Determine the (x, y) coordinate at the center of the cell enclosing the given text.  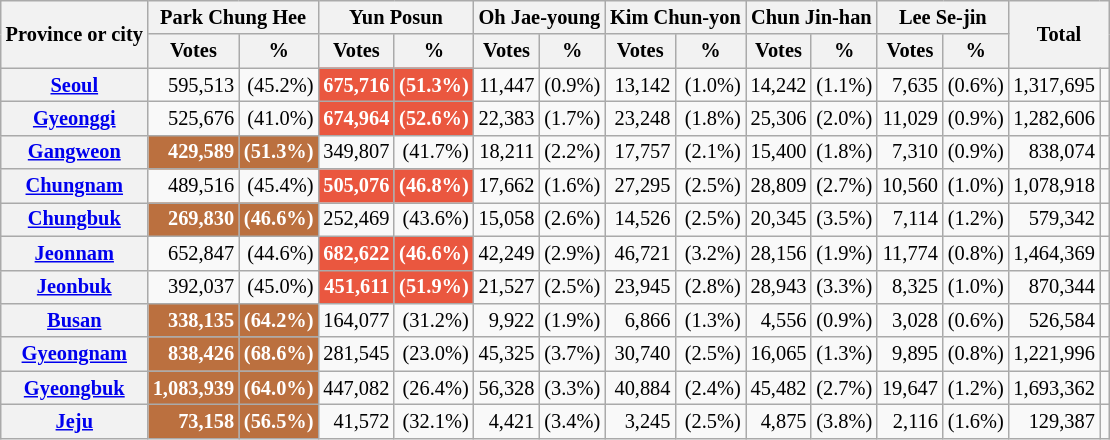
(3.4%) (572, 421)
7,310 (910, 152)
(68.6%) (278, 354)
11,029 (910, 118)
252,469 (356, 219)
838,426 (194, 354)
505,076 (356, 186)
338,135 (194, 320)
Yun Posun (396, 17)
14,526 (640, 219)
(2.9%) (572, 253)
20,345 (779, 219)
23,248 (640, 118)
(64.0%) (278, 388)
(46.8%) (434, 186)
21,527 (507, 287)
4,421 (507, 421)
(2.4%) (710, 388)
595,513 (194, 85)
281,545 (356, 354)
(52.6%) (434, 118)
(41.7%) (434, 152)
Jeonbuk (74, 287)
73,158 (194, 421)
15,058 (507, 219)
Chungbuk (74, 219)
4,875 (779, 421)
(45.4%) (278, 186)
17,662 (507, 186)
(2.1%) (710, 152)
(3.7%) (572, 354)
451,611 (356, 287)
28,809 (779, 186)
(1.7%) (572, 118)
17,757 (640, 152)
Busan (74, 320)
4,556 (779, 320)
18,211 (507, 152)
349,807 (356, 152)
Kim Chun-yon (676, 17)
1,221,996 (1054, 354)
14,242 (779, 85)
526,584 (1054, 320)
525,676 (194, 118)
28,156 (779, 253)
3,028 (910, 320)
1,693,362 (1054, 388)
56,328 (507, 388)
Total (1060, 34)
40,884 (640, 388)
11,774 (910, 253)
(23.0%) (434, 354)
392,037 (194, 287)
22,383 (507, 118)
164,077 (356, 320)
(26.4%) (434, 388)
Oh Jae-young (540, 17)
(45.0%) (278, 287)
(45.2%) (278, 85)
1,282,606 (1054, 118)
23,945 (640, 287)
1,083,939 (194, 388)
7,635 (910, 85)
(44.6%) (278, 253)
45,325 (507, 354)
25,306 (779, 118)
3,245 (640, 421)
Province or city (74, 34)
(32.1%) (434, 421)
11,447 (507, 85)
(3.5%) (844, 219)
(2.6%) (572, 219)
42,249 (507, 253)
2,116 (910, 421)
15,400 (779, 152)
447,082 (356, 388)
Park Chung Hee (234, 17)
10,560 (910, 186)
Seoul (74, 85)
1,317,695 (1054, 85)
1,078,918 (1054, 186)
Gangweon (74, 152)
8,325 (910, 287)
579,342 (1054, 219)
(41.0%) (278, 118)
838,074 (1054, 152)
269,830 (194, 219)
(2.0%) (844, 118)
(3.8%) (844, 421)
1,464,369 (1054, 253)
7,114 (910, 219)
45,482 (779, 388)
28,943 (779, 287)
682,622 (356, 253)
Chun Jin-han (812, 17)
Gyeongbuk (74, 388)
(1.1%) (844, 85)
Jeju (74, 421)
(51.9%) (434, 287)
Jeonnam (74, 253)
13,142 (640, 85)
6,866 (640, 320)
(2.8%) (710, 287)
(43.6%) (434, 219)
429,589 (194, 152)
129,387 (1054, 421)
675,716 (356, 85)
Gyeongnam (74, 354)
(56.5%) (278, 421)
652,847 (194, 253)
41,572 (356, 421)
16,065 (779, 354)
9,922 (507, 320)
Lee Se-jin (942, 17)
27,295 (640, 186)
674,964 (356, 118)
19,647 (910, 388)
Gyeonggi (74, 118)
(3.2%) (710, 253)
489,516 (194, 186)
(31.2%) (434, 320)
46,721 (640, 253)
9,895 (910, 354)
870,344 (1054, 287)
Chungnam (74, 186)
(2.2%) (572, 152)
(64.2%) (278, 320)
30,740 (640, 354)
